Capture the cell that displays the provided text and extract its [X, Y] central coordinate. 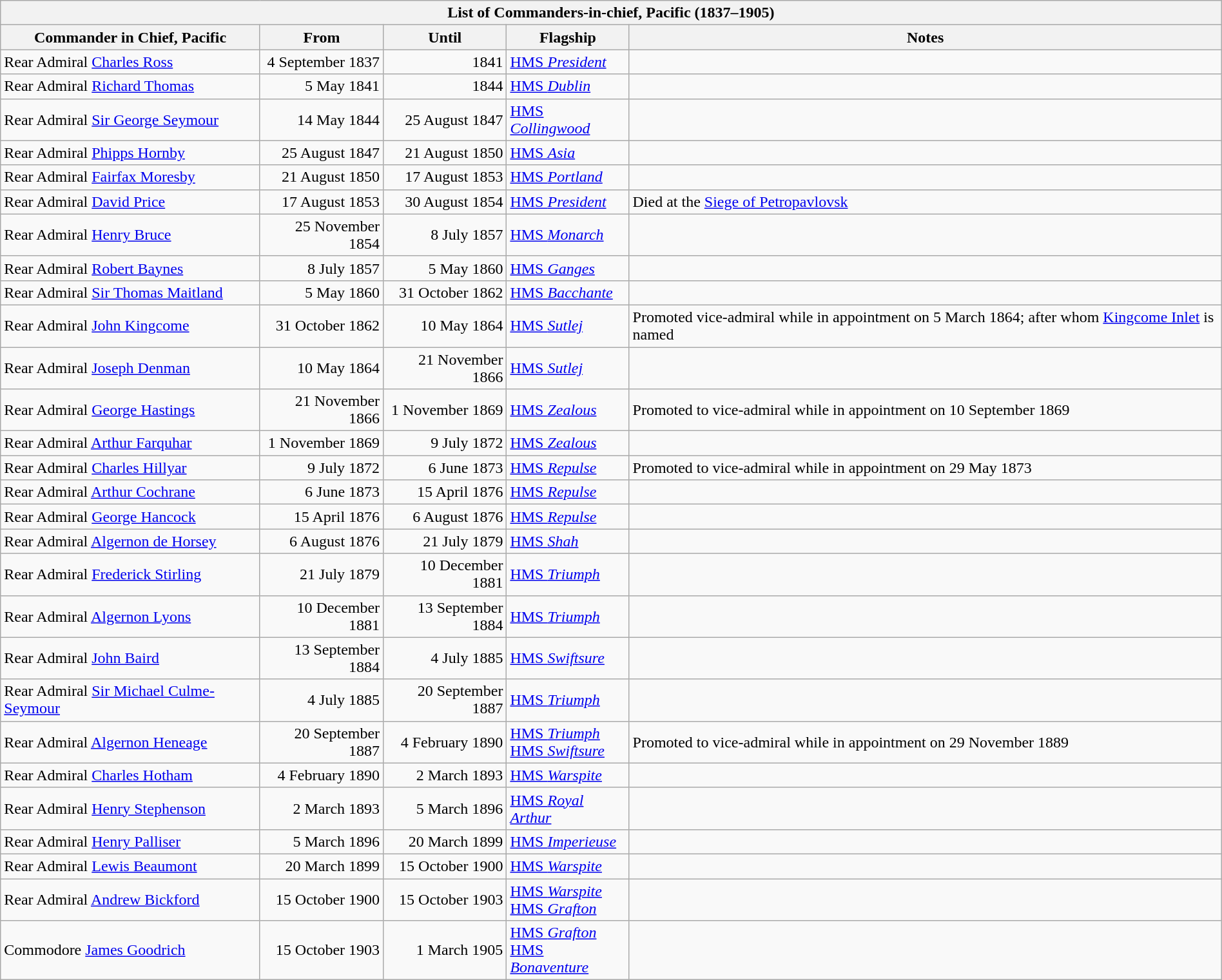
Rear Admiral Henry Stephenson [130, 808]
Rear Admiral Phipps Hornby [130, 153]
1844 [445, 86]
30 August 1854 [445, 202]
Rear Admiral Sir George Seymour [130, 120]
HMS Collingwood [568, 120]
Rear Admiral Frederick Stirling [130, 575]
Rear Admiral Sir Michael Culme-Seymour [130, 700]
1841 [445, 62]
Rear Admiral Arthur Cochrane [130, 492]
Rear Admiral George Hastings [130, 410]
Rear Admiral Fairfax Moresby [130, 177]
HMS WarspiteHMS Grafton [568, 899]
HMS Imperieuse [568, 841]
Promoted vice-admiral while in appointment on 5 March 1864; after whom Kingcome Inlet is named [926, 326]
Rear Admiral Algernon de Horsey [130, 541]
4 September 1837 [321, 62]
Rear Admiral Robert Baynes [130, 268]
Rear Admiral David Price [130, 202]
Rear Admiral Sir Thomas Maitland [130, 293]
Rear Admiral Henry Bruce [130, 235]
From [321, 37]
List of Commanders-in-chief, Pacific (1837–1905) [611, 13]
HMS Swiftsure [568, 658]
HMS Shah [568, 541]
Notes [926, 37]
HMS Ganges [568, 268]
Rear Admiral Richard Thomas [130, 86]
Died at the Siege of Petropavlovsk [926, 202]
Flagship [568, 37]
Rear Admiral George Hancock [130, 517]
Rear Admiral John Kingcome [130, 326]
Promoted to vice-admiral while in appointment on 29 May 1873 [926, 468]
Rear Admiral Arthur Farquhar [130, 443]
5 May 1841 [321, 86]
HMS Bacchante [568, 293]
Promoted to vice-admiral while in appointment on 10 September 1869 [926, 410]
HMS Asia [568, 153]
HMS Royal Arthur [568, 808]
Rear Admiral John Baird [130, 658]
Rear Admiral Henry Palliser [130, 841]
HMS Portland [568, 177]
Rear Admiral Charles Hillyar [130, 468]
Until [445, 37]
Commander in Chief, Pacific [130, 37]
HMS TriumphHMS Swiftsure [568, 742]
HMS GraftonHMS Bonaventure [568, 950]
Rear Admiral Joseph Denman [130, 367]
Commodore James Goodrich [130, 950]
Rear Admiral Andrew Bickford [130, 899]
14 May 1844 [321, 120]
Rear Admiral Charles Ross [130, 62]
Rear Admiral Algernon Lyons [130, 616]
Rear Admiral Algernon Heneage [130, 742]
Rear Admiral Lewis Beaumont [130, 866]
Promoted to vice-admiral while in appointment on 29 November 1889 [926, 742]
1 March 1905 [445, 950]
25 November 1854 [321, 235]
Rear Admiral Charles Hotham [130, 775]
HMS Monarch [568, 235]
HMS Dublin [568, 86]
